Determine the [X, Y] coordinate at the center of the cell enclosing the given text.  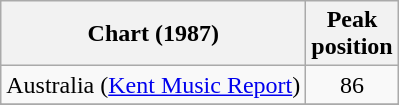
Chart (1987) [154, 34]
Australia (Kent Music Report) [154, 85]
86 [352, 85]
Peakposition [352, 34]
